Locate the cell with the specified text and output its [X, Y] center coordinate. 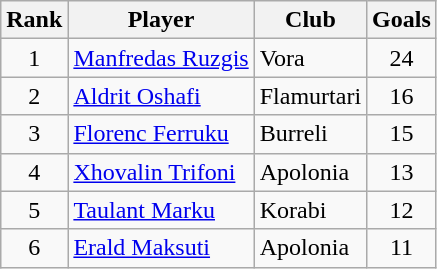
Vora [310, 58]
4 [34, 172]
Goals [402, 20]
Burreli [310, 134]
5 [34, 210]
16 [402, 96]
Rank [34, 20]
24 [402, 58]
2 [34, 96]
Erald Maksuti [161, 248]
1 [34, 58]
13 [402, 172]
Taulant Marku [161, 210]
Club [310, 20]
Flamurtari [310, 96]
3 [34, 134]
Aldrit Oshafi [161, 96]
Xhovalin Trifoni [161, 172]
Florenc Ferruku [161, 134]
Manfredas Ruzgis [161, 58]
6 [34, 248]
15 [402, 134]
Korabi [310, 210]
12 [402, 210]
Player [161, 20]
11 [402, 248]
